Determine the (x, y) coordinate at the center of the cell enclosing the given text.  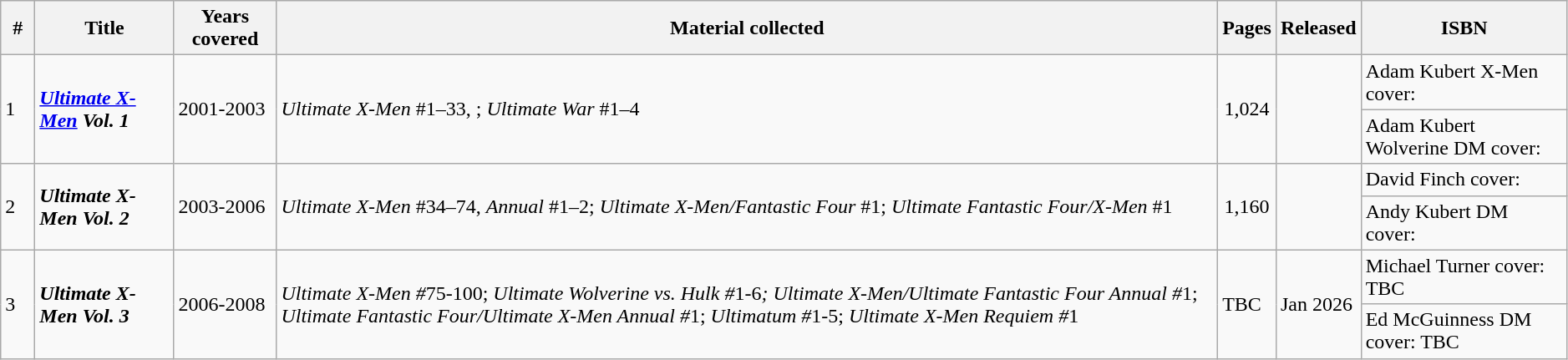
Ultimate X-Men Vol. 3 (104, 304)
Michael Turner cover: TBC (1464, 277)
TBC (1247, 304)
1,160 (1247, 207)
Years covered (226, 28)
Adam Kubert Wolverine DM cover: (1464, 137)
Ultimate X-Men Vol. 2 (104, 207)
3 (18, 304)
Material collected (747, 28)
Title (104, 28)
Ultimate X-Men #34–74, Annual #1–2; Ultimate X-Men/Fantastic Four #1; Ultimate Fantastic Four/X-Men #1 (747, 207)
2006-2008 (226, 304)
Ultimate X-Men #1–33, ; Ultimate War #1–4 (747, 109)
Adam Kubert X-Men cover: (1464, 82)
Pages (1247, 28)
David Finch cover: (1464, 180)
2003-2006 (226, 207)
1 (18, 109)
Released (1318, 28)
2001-2003 (226, 109)
# (18, 28)
Ultimate X-Men Vol. 1 (104, 109)
Ed McGuinness DM cover: TBC (1464, 331)
ISBN (1464, 28)
Andy Kubert DM cover: (1464, 222)
1,024 (1247, 109)
2 (18, 207)
Jan 2026 (1318, 304)
